Locate the cell with the specified text and output its (x, y) center coordinate. 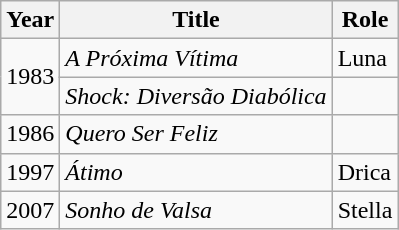
Drica (365, 172)
2007 (30, 210)
1997 (30, 172)
Sonho de Valsa (196, 210)
Átimo (196, 172)
1986 (30, 134)
A Próxima Vítima (196, 58)
Quero Ser Feliz (196, 134)
Role (365, 20)
Year (30, 20)
Stella (365, 210)
Title (196, 20)
Shock: Diversão Diabólica (196, 96)
1983 (30, 77)
Luna (365, 58)
